Return the (x, y) coordinate for the center point of the cell that contains the specified text.  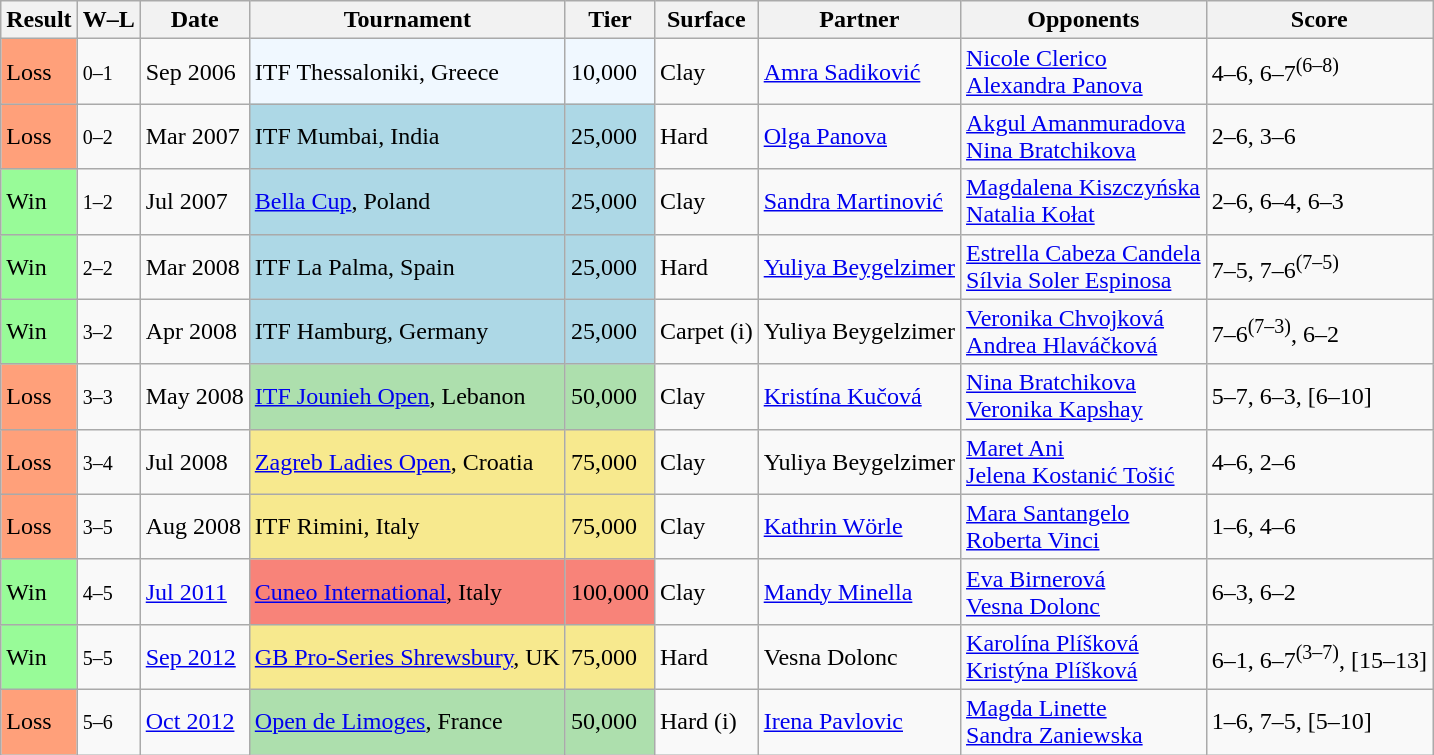
4–5 (108, 592)
May 2008 (194, 396)
Nicole Clerico Alexandra Panova (1084, 72)
Score (1319, 20)
Opponents (1084, 20)
6–3, 6–2 (1319, 592)
Mara Santangelo Roberta Vinci (1084, 526)
3–5 (108, 526)
Aug 2008 (194, 526)
Vesna Dolonc (859, 656)
Tier (610, 20)
Open de Limoges, France (407, 722)
Sandra Martinović (859, 202)
Hard (i) (706, 722)
Apr 2008 (194, 332)
Mandy Minella (859, 592)
3–2 (108, 332)
Kathrin Wörle (859, 526)
Jul 2011 (194, 592)
2–6, 6–4, 6–3 (1319, 202)
Mar 2008 (194, 266)
Magdalena Kiszczyńska Natalia Kołat (1084, 202)
GB Pro-Series Shrewsbury, UK (407, 656)
Veronika Chvojková Andrea Hlaváčková (1084, 332)
Karolína Plíšková Kristýna Plíšková (1084, 656)
7–5, 7–6(7–5) (1319, 266)
ITF Jounieh Open, Lebanon (407, 396)
7–6(7–3), 6–2 (1319, 332)
Estrella Cabeza Candela Sílvia Soler Espinosa (1084, 266)
1–6, 4–6 (1319, 526)
10,000 (610, 72)
Kristína Kučová (859, 396)
1–2 (108, 202)
ITF Mumbai, India (407, 136)
1–6, 7–5, [5–10] (1319, 722)
Irena Pavlovic (859, 722)
ITF Rimini, Italy (407, 526)
Magda Linette Sandra Zaniewska (1084, 722)
Jul 2008 (194, 462)
4–6, 6–7(6–8) (1319, 72)
0–2 (108, 136)
Result (39, 20)
Sep 2012 (194, 656)
ITF La Palma, Spain (407, 266)
2–2 (108, 266)
Akgul Amanmuradova Nina Bratchikova (1084, 136)
Tournament (407, 20)
0–1 (108, 72)
5–6 (108, 722)
Eva Birnerová Vesna Dolonc (1084, 592)
Amra Sadiković (859, 72)
ITF Hamburg, Germany (407, 332)
Cuneo International, Italy (407, 592)
ITF Thessaloniki, Greece (407, 72)
Bella Cup, Poland (407, 202)
Jul 2007 (194, 202)
W–L (108, 20)
Partner (859, 20)
3–4 (108, 462)
Maret Ani Jelena Kostanić Tošić (1084, 462)
Mar 2007 (194, 136)
4–6, 2–6 (1319, 462)
Date (194, 20)
5–7, 6–3, [6–10] (1319, 396)
Sep 2006 (194, 72)
Surface (706, 20)
Oct 2012 (194, 722)
5–5 (108, 656)
Nina Bratchikova Veronika Kapshay (1084, 396)
100,000 (610, 592)
Carpet (i) (706, 332)
Olga Panova (859, 136)
6–1, 6–7(3–7), [15–13] (1319, 656)
Zagreb Ladies Open, Croatia (407, 462)
3–3 (108, 396)
2–6, 3–6 (1319, 136)
